Identify which cell holds the provided text, then report its (X, Y) central coordinate. 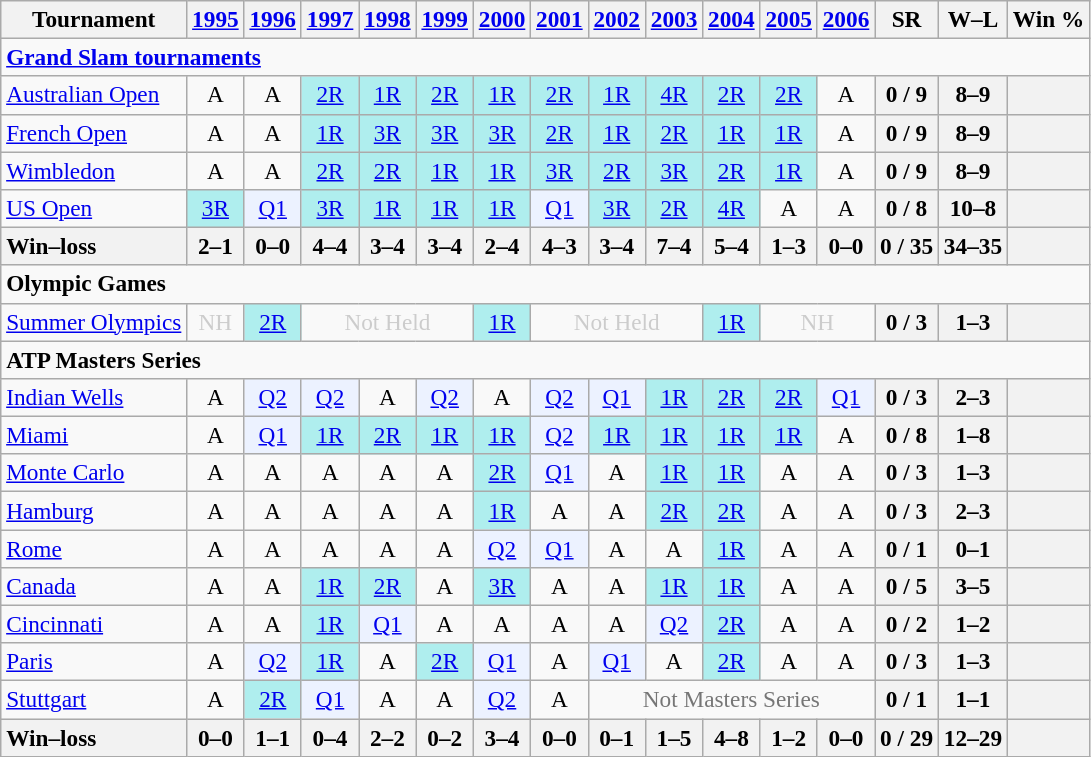
4–3 (560, 246)
Tournament (94, 19)
1998 (388, 19)
Rome (94, 548)
2003 (674, 19)
2002 (616, 19)
US Open (94, 208)
Olympic Games (546, 284)
2004 (732, 19)
0 / 29 (907, 737)
0–4 (330, 737)
Stuttgart (94, 699)
Hamburg (94, 510)
French Open (94, 133)
0 / 35 (907, 246)
Paris (94, 662)
Wimbledon (94, 170)
3–5 (972, 586)
Grand Slam tournaments (546, 57)
1999 (444, 19)
Monte Carlo (94, 473)
2–2 (388, 737)
0 / 2 (907, 624)
Not Masters Series (732, 699)
1–5 (674, 737)
4–4 (330, 246)
2001 (560, 19)
ATP Masters Series (546, 359)
Australian Open (94, 95)
2–4 (502, 246)
Win % (1048, 19)
2–1 (216, 246)
7–4 (674, 246)
2006 (846, 19)
2005 (788, 19)
4–8 (732, 737)
1997 (330, 19)
Miami (94, 435)
Indian Wells (94, 397)
Canada (94, 586)
5–4 (732, 246)
0 / 5 (907, 586)
Summer Olympics (94, 322)
SR (907, 19)
W–L (972, 19)
1–8 (972, 435)
Cincinnati (94, 624)
12–29 (972, 737)
1995 (216, 19)
10–8 (972, 208)
1996 (272, 19)
2000 (502, 19)
34–35 (972, 246)
0–2 (444, 737)
